Identify which cell holds the provided text, then report its (X, Y) central coordinate. 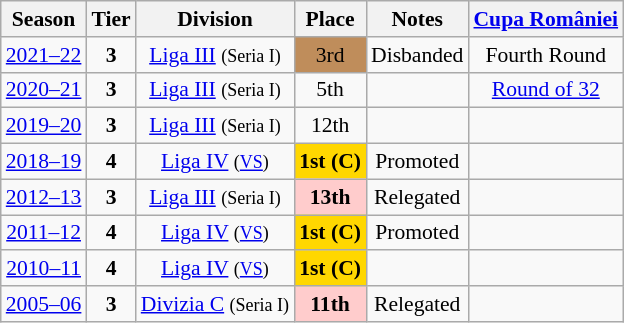
Season (44, 19)
2021–22 (44, 55)
Fourth Round (546, 55)
2010–11 (44, 269)
Cupa României (546, 19)
11th (330, 304)
5th (330, 90)
2011–12 (44, 233)
2018–19 (44, 162)
Division (215, 19)
2019–20 (44, 126)
2012–13 (44, 197)
Notes (417, 19)
2005–06 (44, 304)
12th (330, 126)
2020–21 (44, 90)
Place (330, 19)
Round of 32 (546, 90)
Tier (110, 19)
Disbanded (417, 55)
Divizia C (Seria I) (215, 304)
3rd (330, 55)
13th (330, 197)
